Return [x, y] of the center of cell containing provided text 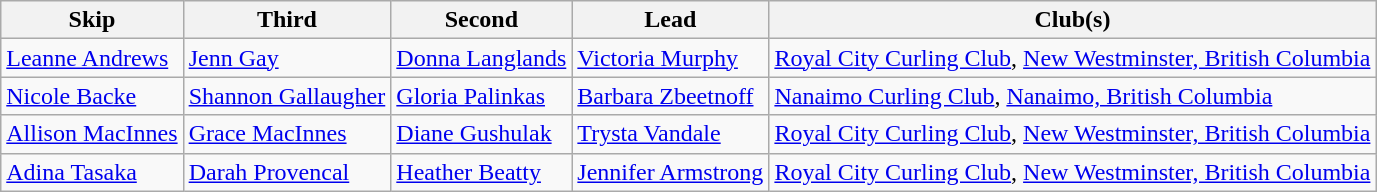
Barbara Zbeetnoff [670, 96]
Second [482, 20]
Grace MacInnes [287, 134]
Club(s) [1072, 20]
Adina Tasaka [92, 172]
Diane Gushulak [482, 134]
Gloria Palinkas [482, 96]
Leanne Andrews [92, 58]
Lead [670, 20]
Jenn Gay [287, 58]
Heather Beatty [482, 172]
Allison MacInnes [92, 134]
Nicole Backe [92, 96]
Victoria Murphy [670, 58]
Donna Langlands [482, 58]
Darah Provencal [287, 172]
Nanaimo Curling Club, Nanaimo, British Columbia [1072, 96]
Trysta Vandale [670, 134]
Third [287, 20]
Skip [92, 20]
Jennifer Armstrong [670, 172]
Shannon Gallaugher [287, 96]
